For the text-containing cell, return its midpoint in [x, y] coordinate format. 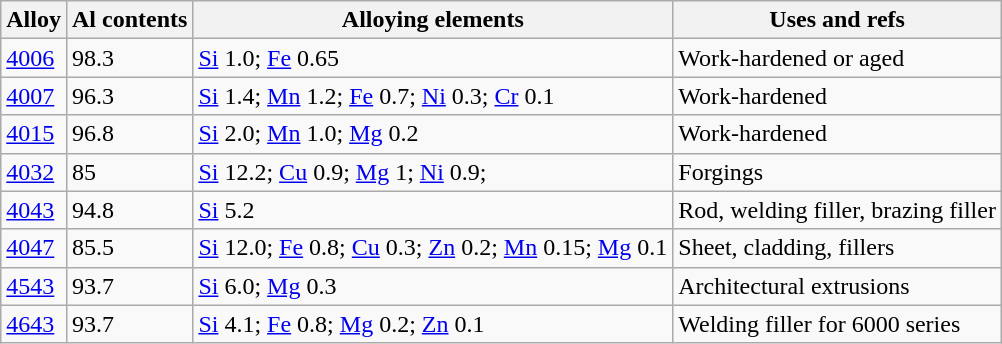
Si 12.2; Cu 0.9; Mg 1; Ni 0.9; [433, 172]
4643 [34, 324]
Alloy [34, 20]
Forgings [838, 172]
Si 2.0; Mn 1.0; Mg 0.2 [433, 134]
Si 4.1; Fe 0.8; Mg 0.2; Zn 0.1 [433, 324]
Rod, welding filler, brazing filler [838, 210]
4006 [34, 58]
Architectural extrusions [838, 286]
Si 6.0; Mg 0.3 [433, 286]
Si 5.2 [433, 210]
4047 [34, 248]
Sheet, cladding, fillers [838, 248]
Work-hardened or aged [838, 58]
94.8 [129, 210]
Uses and refs [838, 20]
Si 1.0; Fe 0.65 [433, 58]
Alloying elements [433, 20]
4543 [34, 286]
Welding filler for 6000 series [838, 324]
96.3 [129, 96]
96.8 [129, 134]
Si 12.0; Fe 0.8; Cu 0.3; Zn 0.2; Mn 0.15; Mg 0.1 [433, 248]
85 [129, 172]
4043 [34, 210]
4015 [34, 134]
98.3 [129, 58]
Al contents [129, 20]
Si 1.4; Mn 1.2; Fe 0.7; Ni 0.3; Cr 0.1 [433, 96]
4032 [34, 172]
4007 [34, 96]
85.5 [129, 248]
